From the cell containing the given text, extract its center point as (x, y) coordinate. 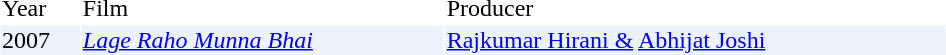
Rajkumar Hirani & Abhijat Joshi (695, 40)
2007 (40, 40)
Lage Raho Munna Bhai (262, 40)
